Find where the given text appears and provide that cell's center as [X, Y] coordinate. 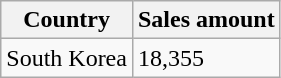
Sales amount [206, 20]
18,355 [206, 58]
Country [67, 20]
South Korea [67, 58]
